Output the (X, Y) coordinate of the center of the cell containing the given text.  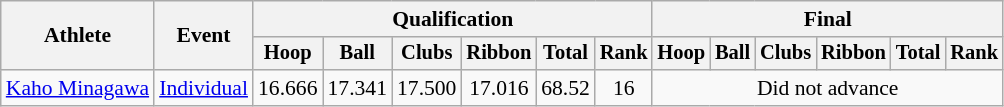
16.666 (288, 88)
Final (827, 19)
Qualification (452, 19)
Athlete (78, 36)
Did not advance (827, 88)
17.500 (426, 88)
17.016 (498, 88)
16 (624, 88)
Event (204, 36)
17.341 (356, 88)
Kaho Minagawa (78, 88)
Individual (204, 88)
68.52 (566, 88)
